Search for the cell housing the specified text and yield its [X, Y] center coordinate. 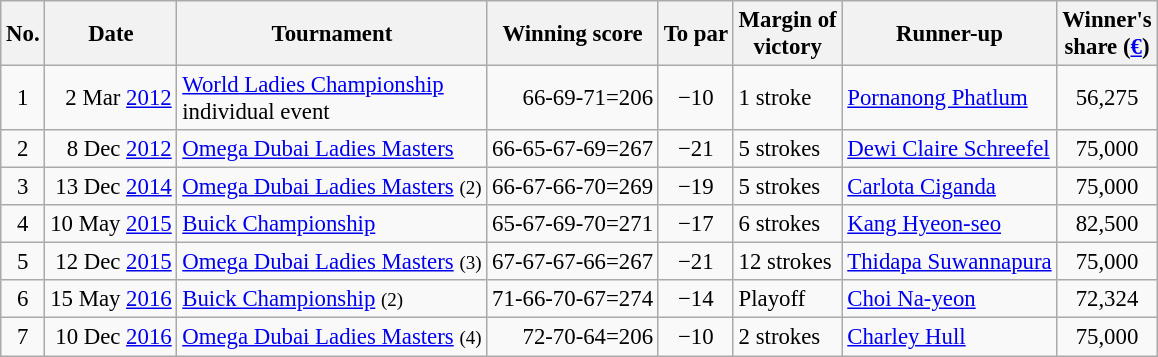
−19 [696, 187]
5 [23, 262]
Choi Na-yeon [950, 299]
66-65-67-69=267 [573, 149]
Omega Dubai Ladies Masters [332, 149]
82,500 [1107, 224]
56,275 [1107, 98]
2 strokes [788, 337]
Omega Dubai Ladies Masters (2) [332, 187]
Buick Championship (2) [332, 299]
Thidapa Suwannapura [950, 262]
Dewi Claire Schreefel [950, 149]
3 [23, 187]
6 strokes [788, 224]
72,324 [1107, 299]
Omega Dubai Ladies Masters (3) [332, 262]
8 Dec 2012 [111, 149]
12 Dec 2015 [111, 262]
4 [23, 224]
71-66-70-67=274 [573, 299]
Tournament [332, 34]
2 [23, 149]
−17 [696, 224]
1 [23, 98]
15 May 2016 [111, 299]
No. [23, 34]
Pornanong Phatlum [950, 98]
To par [696, 34]
Margin ofvictory [788, 34]
66-69-71=206 [573, 98]
Charley Hull [950, 337]
7 [23, 337]
Date [111, 34]
Winning score [573, 34]
Buick Championship [332, 224]
67-67-67-66=267 [573, 262]
10 Dec 2016 [111, 337]
Playoff [788, 299]
12 strokes [788, 262]
6 [23, 299]
13 Dec 2014 [111, 187]
−14 [696, 299]
Winner'sshare (€) [1107, 34]
Omega Dubai Ladies Masters (4) [332, 337]
2 Mar 2012 [111, 98]
10 May 2015 [111, 224]
Carlota Ciganda [950, 187]
1 stroke [788, 98]
World Ladies Championshipindividual event [332, 98]
65-67-69-70=271 [573, 224]
Kang Hyeon-seo [950, 224]
66-67-66-70=269 [573, 187]
72-70-64=206 [573, 337]
Runner-up [950, 34]
